Identify which cell holds the provided text, then report its [X, Y] central coordinate. 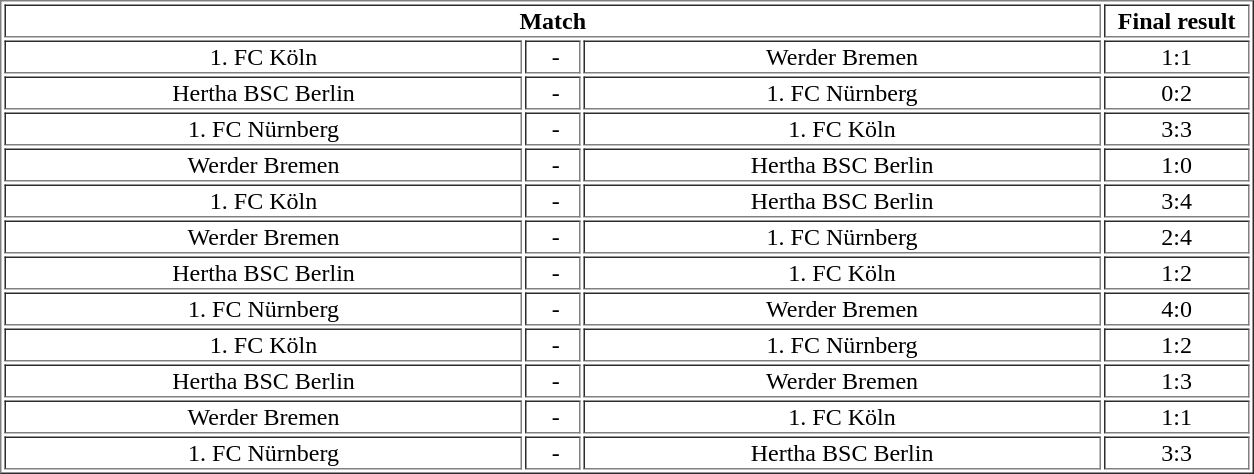
1:0 [1176, 164]
Match [553, 20]
1:3 [1176, 380]
2:4 [1176, 236]
Final result [1176, 20]
3:4 [1176, 200]
0:2 [1176, 92]
4:0 [1176, 308]
